Detect which cell encompasses the target text, then output its (X, Y) center coordinate. 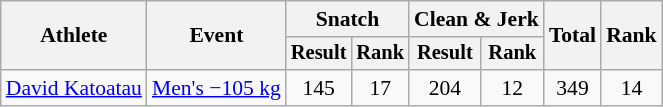
Event (216, 36)
Clean & Jerk (476, 19)
David Katoatau (74, 88)
Total (572, 36)
145 (319, 88)
14 (632, 88)
204 (445, 88)
Snatch (348, 19)
12 (512, 88)
Athlete (74, 36)
17 (380, 88)
Men's −105 kg (216, 88)
349 (572, 88)
